For the text-containing cell, return its midpoint in [x, y] coordinate format. 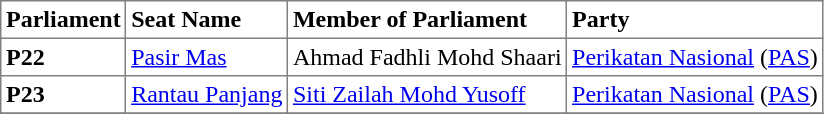
P22 [64, 57]
Siti Zailah Mohd Yusoff [428, 95]
Party [695, 20]
Parliament [64, 20]
Seat Name [207, 20]
Ahmad Fadhli Mohd Shaari [428, 57]
Pasir Mas [207, 57]
Member of Parliament [428, 20]
P23 [64, 95]
Rantau Panjang [207, 95]
